For the text-containing cell, return its midpoint in (X, Y) coordinate format. 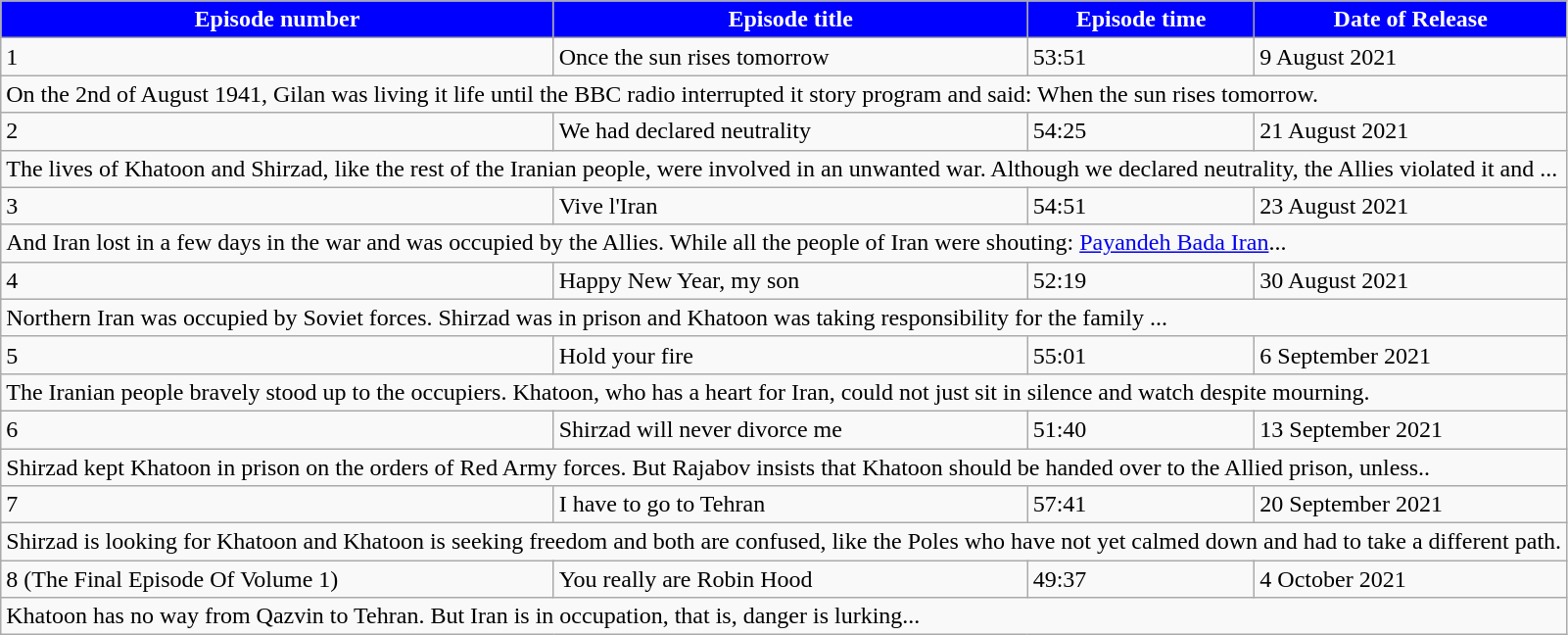
30 August 2021 (1410, 280)
51:40 (1141, 429)
Episode title (790, 20)
4 October 2021 (1410, 579)
8 (The Final Episode Of Volume 1) (277, 579)
21 August 2021 (1410, 131)
Shirzad will never divorce me (790, 429)
I have to go to Tehran (790, 505)
1 (277, 57)
The Iranian people bravely stood up to the occupiers. Khatoon, who has a heart for Iran, could not just sit in silence and watch despite mourning. (784, 392)
23 August 2021 (1410, 206)
5 (277, 355)
6 (277, 429)
On the 2nd of August 1941, Gilan was living it life until the BBC radio interrupted it story program and said: When the sun rises tomorrow. (784, 94)
And Iran lost in a few days in the war and was occupied by the Allies. While all the people of Iran were shouting: Payandeh Bada Iran... (784, 243)
13 September 2021 (1410, 429)
Hold your fire (790, 355)
53:51 (1141, 57)
Happy New Year, my son (790, 280)
49:37 (1141, 579)
55:01 (1141, 355)
Date of Release (1410, 20)
Episode time (1141, 20)
Vive l'Iran (790, 206)
3 (277, 206)
You really are Robin Hood (790, 579)
20 September 2021 (1410, 505)
57:41 (1141, 505)
Once the sun rises tomorrow (790, 57)
52:19 (1141, 280)
We had declared neutrality (790, 131)
Episode number (277, 20)
7 (277, 505)
Northern Iran was occupied by Soviet forces. Shirzad was in prison and Khatoon was taking responsibility for the family ... (784, 317)
54:51 (1141, 206)
9 August 2021 (1410, 57)
54:25 (1141, 131)
Khatoon has no way from Qazvin to Tehran. But Iran is in occupation, that is, danger is lurking... (784, 616)
4 (277, 280)
2 (277, 131)
6 September 2021 (1410, 355)
